Identify which cell holds the provided text, then report its [x, y] central coordinate. 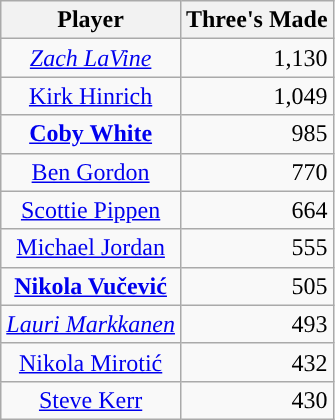
432 [256, 362]
Zach LaVine [91, 58]
Kirk Hinrich [91, 96]
Steve Kerr [91, 400]
493 [256, 324]
985 [256, 134]
1,049 [256, 96]
Nikola Vučević [91, 286]
555 [256, 248]
1,130 [256, 58]
Three's Made [256, 20]
Lauri Markkanen [91, 324]
Scottie Pippen [91, 210]
Player [91, 20]
Nikola Mirotić [91, 362]
430 [256, 400]
770 [256, 172]
Michael Jordan [91, 248]
664 [256, 210]
Coby White [91, 134]
505 [256, 286]
Ben Gordon [91, 172]
